From the cell containing the given text, extract its center point as (x, y) coordinate. 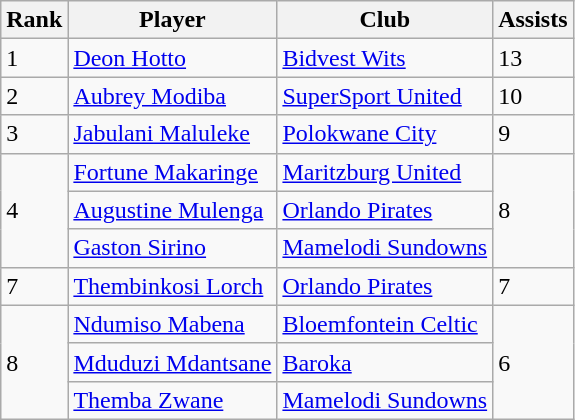
Fortune Makaringe (172, 172)
Bidvest Wits (385, 58)
Aubrey Modiba (172, 96)
Deon Hotto (172, 58)
Assists (533, 20)
Themba Zwane (172, 400)
6 (533, 362)
3 (34, 134)
SuperSport United (385, 96)
Jabulani Maluleke (172, 134)
2 (34, 96)
Baroka (385, 362)
Maritzburg United (385, 172)
Bloemfontein Celtic (385, 324)
1 (34, 58)
Mduduzi Mdantsane (172, 362)
9 (533, 134)
Augustine Mulenga (172, 210)
13 (533, 58)
Ndumiso Mabena (172, 324)
Rank (34, 20)
Polokwane City (385, 134)
Gaston Sirino (172, 248)
4 (34, 210)
Club (385, 20)
Thembinkosi Lorch (172, 286)
Player (172, 20)
10 (533, 96)
